Output the (x, y) coordinate of the center of the cell containing the given text.  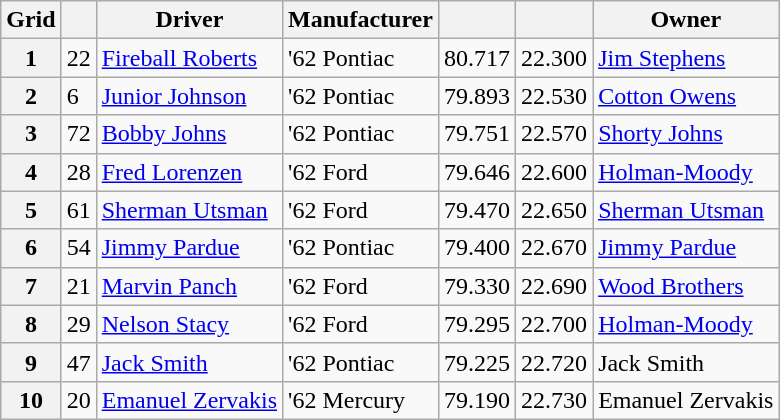
22.690 (554, 286)
79.295 (476, 324)
22 (78, 58)
47 (78, 362)
22.700 (554, 324)
Marvin Panch (189, 286)
7 (31, 286)
Junior Johnson (189, 96)
79.751 (476, 134)
79.330 (476, 286)
79.190 (476, 400)
5 (31, 210)
Nelson Stacy (189, 324)
61 (78, 210)
22.570 (554, 134)
Grid (31, 20)
22.650 (554, 210)
54 (78, 248)
28 (78, 172)
22.530 (554, 96)
Cotton Owens (686, 96)
79.225 (476, 362)
79.470 (476, 210)
Jim Stephens (686, 58)
79.893 (476, 96)
Wood Brothers (686, 286)
2 (31, 96)
Shorty Johns (686, 134)
21 (78, 286)
79.646 (476, 172)
3 (31, 134)
9 (31, 362)
4 (31, 172)
'62 Mercury (361, 400)
Driver (189, 20)
22.600 (554, 172)
79.400 (476, 248)
20 (78, 400)
22.670 (554, 248)
22.720 (554, 362)
Bobby Johns (189, 134)
22.730 (554, 400)
29 (78, 324)
Owner (686, 20)
1 (31, 58)
22.300 (554, 58)
8 (31, 324)
10 (31, 400)
Fireball Roberts (189, 58)
Fred Lorenzen (189, 172)
72 (78, 134)
80.717 (476, 58)
Manufacturer (361, 20)
